Determine the (X, Y) coordinate at the center of the cell enclosing the given text.  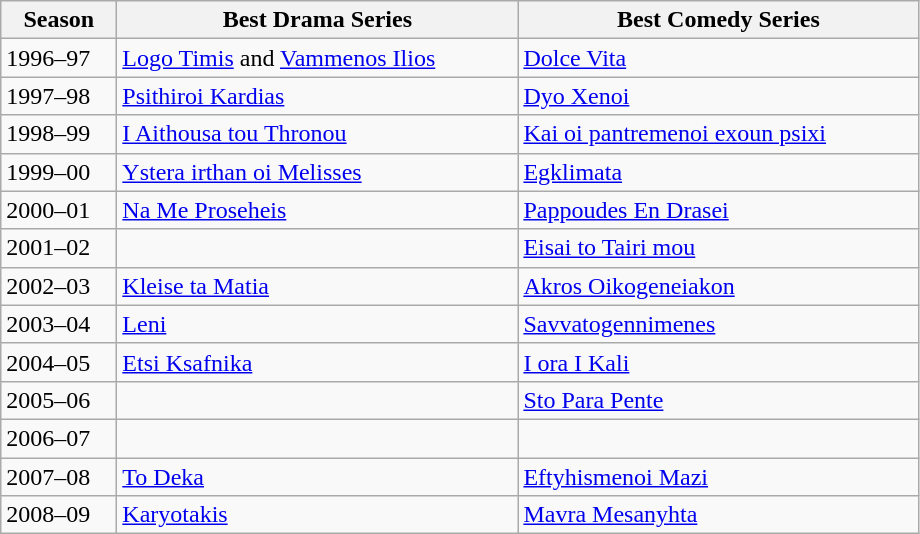
2005–06 (59, 400)
Best Comedy Series (718, 20)
2004–05 (59, 362)
I ora I Kali (718, 362)
2007–08 (59, 477)
2001–02 (59, 248)
2003–04 (59, 324)
Dolce Vita (718, 58)
2000–01 (59, 210)
Ystera irthan oi Melisses (318, 172)
Kai oi pantremenoi exoun psixi (718, 134)
2002–03 (59, 286)
Etsi Ksafnika (318, 362)
Best Drama Series (318, 20)
1996–97 (59, 58)
Leni (318, 324)
Pappoudes En Drasei (718, 210)
Mavra Mesanyhta (718, 515)
1997–98 (59, 96)
Akros Oikogeneiakon (718, 286)
2006–07 (59, 438)
1999–00 (59, 172)
Eftyhismenoi Mazi (718, 477)
Egklimata (718, 172)
Logo Timis and Vammenos Ilios (318, 58)
Savvatogennimenes (718, 324)
Dyo Xenoi (718, 96)
To Deka (318, 477)
Na Me Proseheis (318, 210)
Season (59, 20)
Eisai to Tairi mou (718, 248)
Kleise ta Matia (318, 286)
1998–99 (59, 134)
I Aithousa tou Thronou (318, 134)
Sto Para Pente (718, 400)
2008–09 (59, 515)
Karyotakis (318, 515)
Psithiroi Kardias (318, 96)
